For the text-containing cell, return its midpoint in [x, y] coordinate format. 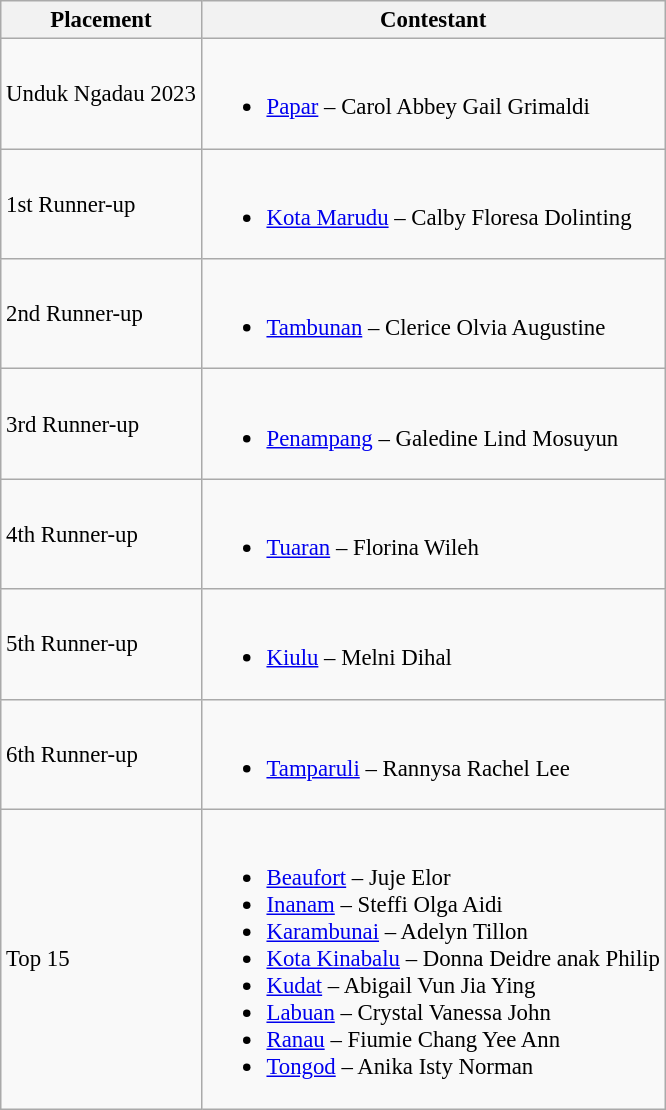
Placement [101, 20]
5th Runner-up [101, 644]
Kota Marudu – Calby Floresa Dolinting [433, 204]
2nd Runner-up [101, 314]
Tuaran – Florina Wileh [433, 534]
Top 15 [101, 960]
Tambunan – Clerice Olvia Augustine [433, 314]
Kiulu – Melni Dihal [433, 644]
Tamparuli – Rannysa Rachel Lee [433, 754]
Unduk Ngadau 2023 [101, 94]
Papar – Carol Abbey Gail Grimaldi [433, 94]
4th Runner-up [101, 534]
3rd Runner-up [101, 424]
1st Runner-up [101, 204]
Penampang – Galedine Lind Mosuyun [433, 424]
Contestant [433, 20]
6th Runner-up [101, 754]
